Find where the given text appears and provide that cell's center as (x, y) coordinate. 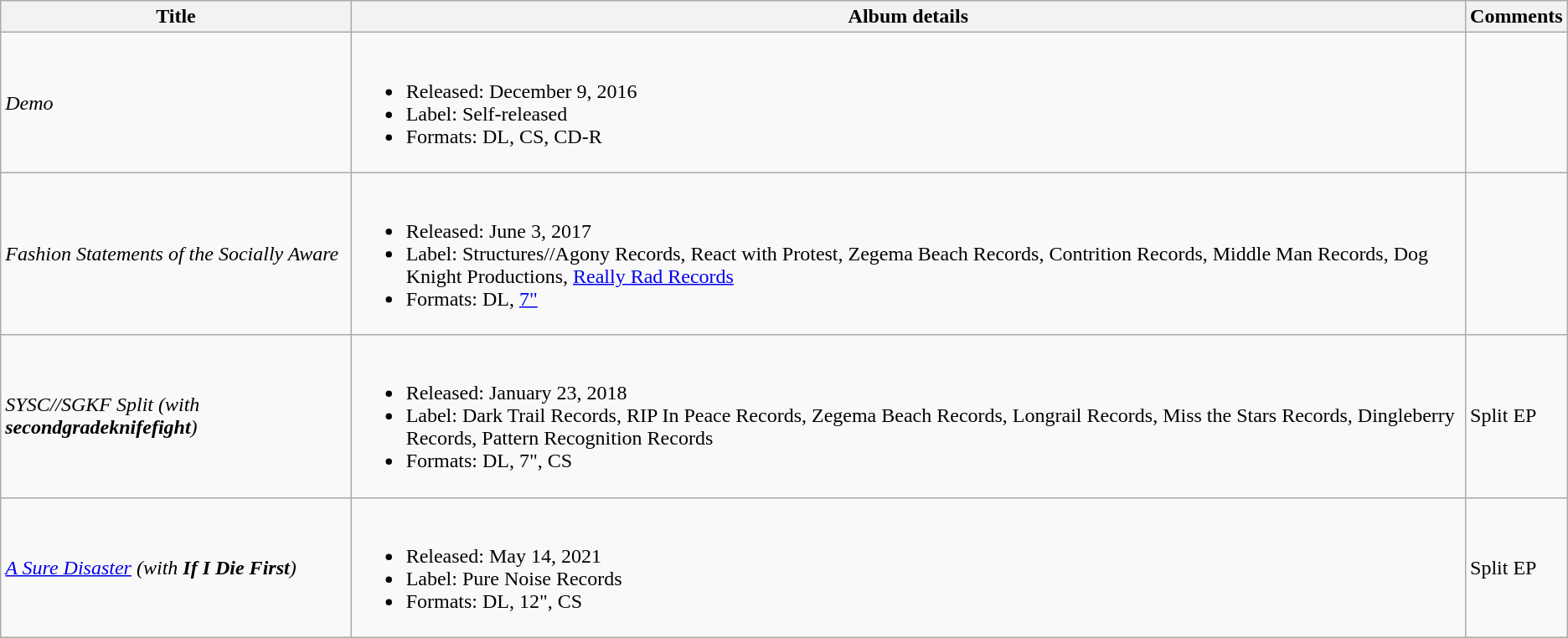
Released: December 9, 2016Label: Self-releasedFormats: DL, CS, CD-R (908, 102)
Released: May 14, 2021Label: Pure Noise RecordsFormats: DL, 12", CS (908, 568)
Album details (908, 17)
A Sure Disaster (with If I Die First) (176, 568)
Fashion Statements of the Socially Aware (176, 254)
SYSC//SGKF Split (with secondgradeknifefight) (176, 416)
Comments (1517, 17)
Demo (176, 102)
Title (176, 17)
